Return the [x, y] coordinate for the center point of the cell that contains the specified text.  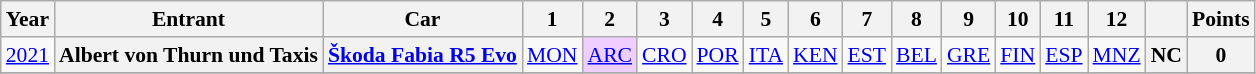
Points [1221, 19]
EST [868, 55]
ARC [610, 55]
Year [28, 19]
CRO [664, 55]
FIN [1018, 55]
NC [1166, 55]
0 [1221, 55]
Albert von Thurn und Taxis [188, 55]
Car [422, 19]
9 [968, 19]
2 [610, 19]
2021 [28, 55]
1 [552, 19]
4 [718, 19]
11 [1064, 19]
10 [1018, 19]
Škoda Fabia R5 Evo [422, 55]
ESP [1064, 55]
MON [552, 55]
12 [1117, 19]
Entrant [188, 19]
GRE [968, 55]
3 [664, 19]
8 [916, 19]
POR [718, 55]
7 [868, 19]
5 [766, 19]
ITA [766, 55]
KEN [815, 55]
BEL [916, 55]
6 [815, 19]
MNZ [1117, 55]
